Identify which cell holds the provided text, then report its [x, y] central coordinate. 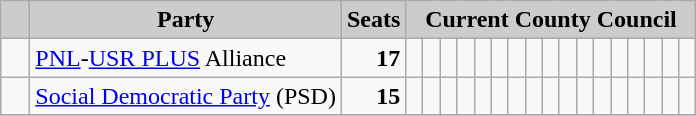
15 [373, 96]
Party [186, 20]
Social Democratic Party (PSD) [186, 96]
PNL-USR PLUS Alliance [186, 58]
17 [373, 58]
Current County Council [551, 20]
Seats [373, 20]
